Determine the (x, y) coordinate at the center of the cell enclosing the given text.  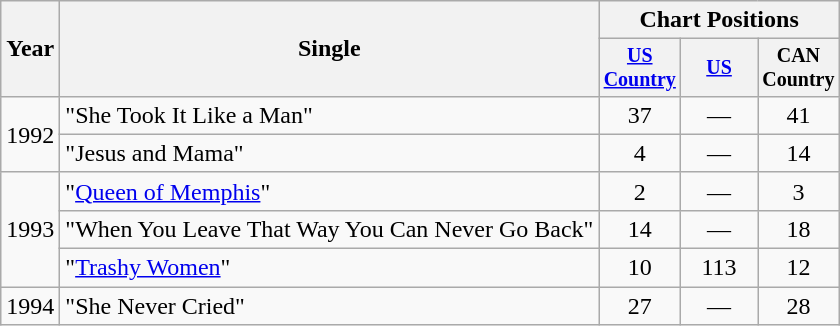
Single (330, 49)
Chart Positions (719, 20)
113 (720, 268)
"Jesus and Mama" (330, 153)
"Queen of Memphis" (330, 191)
4 (640, 153)
27 (640, 306)
"She Took It Like a Man" (330, 115)
1994 (30, 306)
18 (799, 229)
Year (30, 49)
41 (799, 115)
"When You Leave That Way You Can Never Go Back" (330, 229)
1993 (30, 229)
US Country (640, 68)
10 (640, 268)
3 (799, 191)
US (720, 68)
37 (640, 115)
1992 (30, 134)
CAN Country (799, 68)
"She Never Cried" (330, 306)
2 (640, 191)
12 (799, 268)
28 (799, 306)
"Trashy Women" (330, 268)
